Return [X, Y] of the center of cell containing provided text 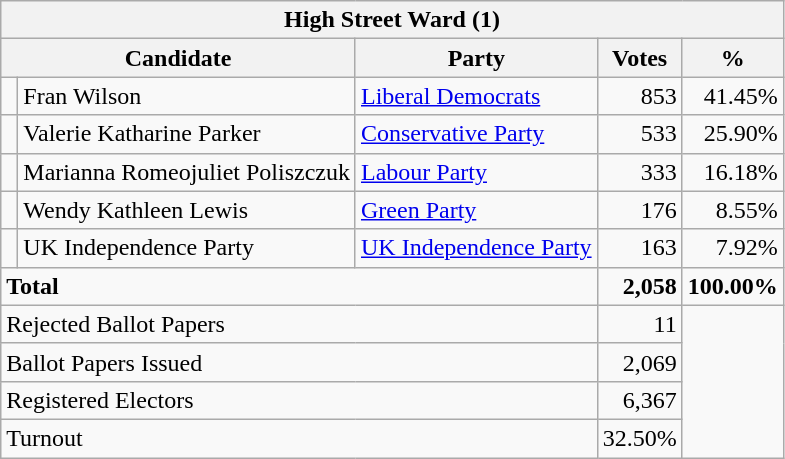
Votes [640, 58]
Liberal Democrats [476, 96]
Conservative Party [476, 134]
Ballot Papers Issued [299, 362]
High Street Ward (1) [392, 20]
Labour Party [476, 172]
Party [476, 58]
2,069 [640, 362]
32.50% [640, 438]
16.18% [732, 172]
Green Party [476, 210]
11 [640, 324]
Total [299, 286]
7.92% [732, 248]
533 [640, 134]
8.55% [732, 210]
2,058 [640, 286]
100.00% [732, 286]
853 [640, 96]
Candidate [178, 58]
333 [640, 172]
41.45% [732, 96]
25.90% [732, 134]
% [732, 58]
Marianna Romeojuliet Poliszczuk [187, 172]
163 [640, 248]
Fran Wilson [187, 96]
Rejected Ballot Papers [299, 324]
Turnout [299, 438]
Valerie Katharine Parker [187, 134]
6,367 [640, 400]
Wendy Kathleen Lewis [187, 210]
176 [640, 210]
Registered Electors [299, 400]
